Determine the [x, y] coordinate at the center of the cell enclosing the given text.  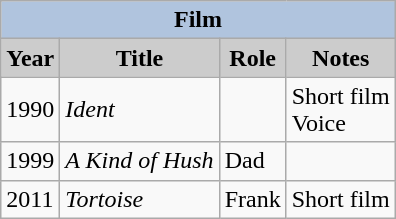
Role [252, 58]
Ident [140, 110]
Tortoise [140, 199]
Film [198, 20]
Year [30, 58]
A Kind of Hush [140, 161]
Dad [252, 161]
Notes [340, 58]
Frank [252, 199]
Short film [340, 199]
1999 [30, 161]
2011 [30, 199]
Short film Voice [340, 110]
1990 [30, 110]
Title [140, 58]
